Search for the cell housing the specified text and yield its [x, y] center coordinate. 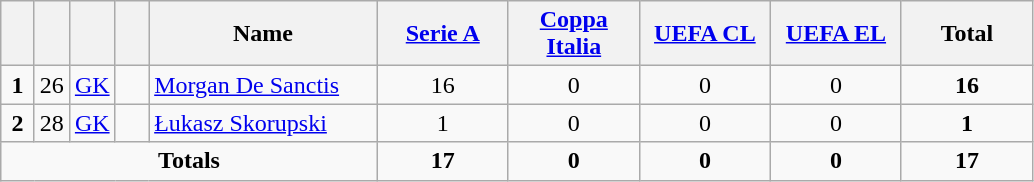
Total [966, 34]
Łukasz Skorupski [264, 123]
Morgan De Sanctis [264, 85]
UEFA EL [836, 34]
28 [52, 123]
Serie A [442, 34]
Coppa Italia [574, 34]
Totals [189, 161]
2 [18, 123]
26 [52, 85]
UEFA CL [704, 34]
Name [264, 34]
